Output the (x, y) coordinate of the center of the cell containing the given text.  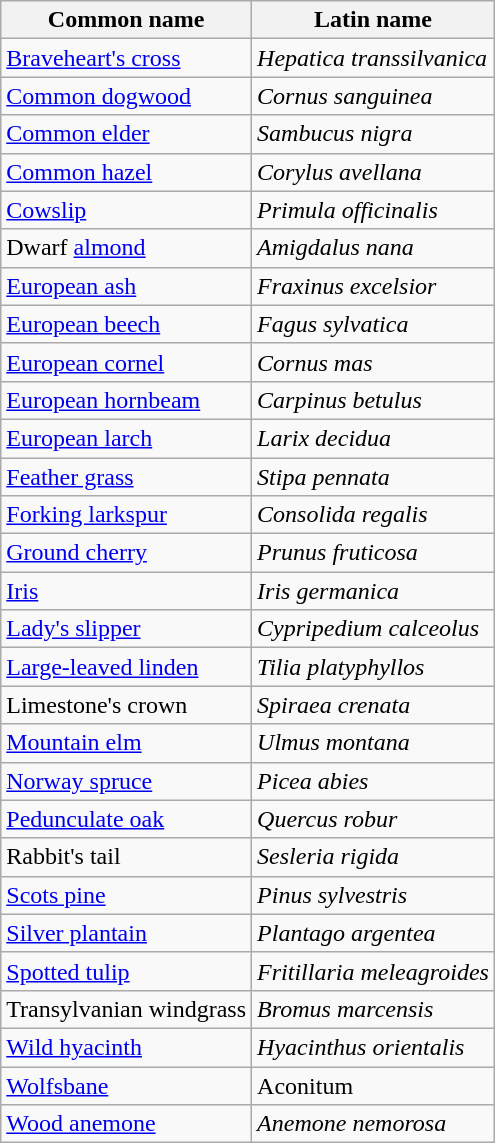
European cornel (126, 362)
Common name (126, 20)
Silver plantain (126, 933)
Mountain elm (126, 743)
Prunus fruticosa (374, 553)
Common elder (126, 134)
Dwarf almond (126, 248)
Lady's slipper (126, 629)
Ulmus montana (374, 743)
Cornus mas (374, 362)
Stipa pennata (374, 477)
Braveheart's cross (126, 58)
European ash (126, 286)
Corylus avellana (374, 172)
Cowslip (126, 210)
Plantago argentea (374, 933)
Carpinus betulus (374, 400)
European beech (126, 324)
Fritillaria meleagroides (374, 971)
Transylvanian windgrass (126, 1009)
Large-leaved linden (126, 667)
Feather grass (126, 477)
Anemone nemorosa (374, 1124)
Larix decidua (374, 438)
Common hazel (126, 172)
Hepatica transsilvanica (374, 58)
Consolida regalis (374, 515)
Fagus sylvatica (374, 324)
Sambucus nigra (374, 134)
Ground cherry (126, 553)
Rabbit's tail (126, 857)
Picea abies (374, 781)
Fraxinus excelsior (374, 286)
Wood anemone (126, 1124)
Forking larkspur (126, 515)
Norway spruce (126, 781)
Iris (126, 591)
European hornbeam (126, 400)
Spiraea crenata (374, 705)
Pedunculate oak (126, 819)
Wild hyacinth (126, 1047)
Tilia platyphyllos (374, 667)
Limestone's crown (126, 705)
Hyacinthus orientalis (374, 1047)
Aconitum (374, 1085)
Cypripedium calceolus (374, 629)
Pinus sylvestris (374, 895)
Amigdalus nana (374, 248)
Scots pine (126, 895)
Latin name (374, 20)
Cornus sanguinea (374, 96)
Primula officinalis (374, 210)
Sesleria rigida (374, 857)
Wolfsbane (126, 1085)
Quercus robur (374, 819)
Spotted tulip (126, 971)
Common dogwood (126, 96)
European larch (126, 438)
Iris germanica (374, 591)
Bromus marcensis (374, 1009)
